Locate the cell with the specified text and output its [x, y] center coordinate. 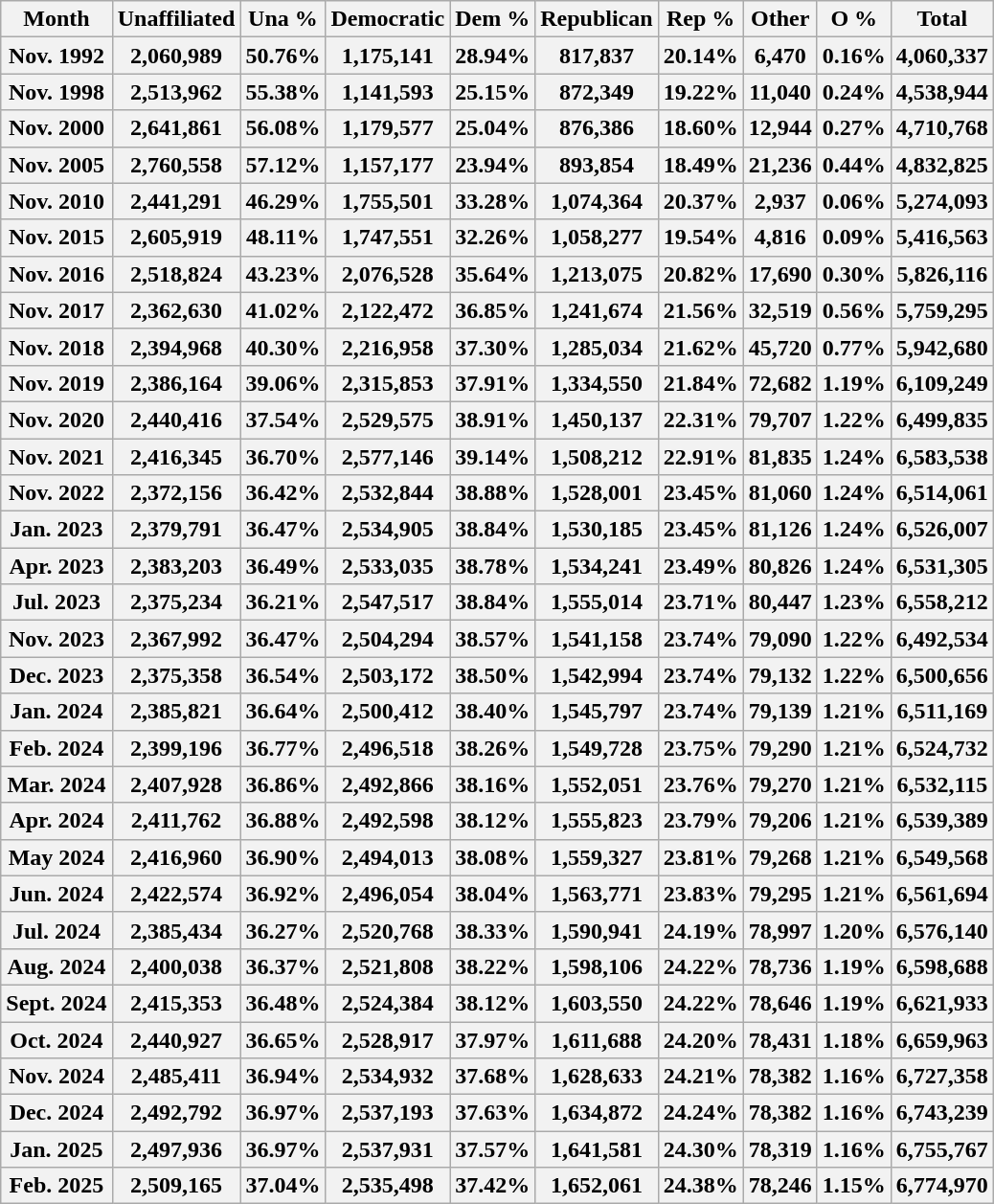
38.57% [492, 639]
56.08% [283, 128]
5,416,563 [942, 238]
1,534,241 [597, 566]
2,504,294 [388, 639]
81,835 [779, 457]
1.20% [854, 930]
1,285,034 [597, 347]
0.16% [854, 56]
35.64% [492, 274]
78,646 [779, 1003]
12,944 [779, 128]
23.49% [701, 566]
36.37% [283, 966]
37.04% [283, 1186]
5,942,680 [942, 347]
Unaffiliated [176, 19]
1,074,364 [597, 201]
32,519 [779, 310]
893,854 [597, 165]
0.24% [854, 92]
1,603,550 [597, 1003]
36.85% [492, 310]
11,040 [779, 92]
Jan. 2024 [56, 712]
2,399,196 [176, 748]
6,727,358 [942, 1077]
80,826 [779, 566]
6,514,061 [942, 493]
2,496,518 [388, 748]
4,816 [779, 238]
2,529,575 [388, 420]
6,109,249 [942, 383]
Dec. 2024 [56, 1113]
37.57% [492, 1149]
Month [56, 19]
Nov. 2015 [56, 238]
36.49% [283, 566]
78,997 [779, 930]
1,530,185 [597, 530]
2,518,824 [176, 274]
0.77% [854, 347]
O % [854, 19]
Oct. 2024 [56, 1039]
37.42% [492, 1186]
78,246 [779, 1186]
33.28% [492, 201]
79,139 [779, 712]
Nov. 2000 [56, 128]
37.30% [492, 347]
36.70% [283, 457]
23.76% [701, 784]
2,500,412 [388, 712]
78,319 [779, 1149]
24.24% [701, 1113]
1,755,501 [388, 201]
19.22% [701, 92]
79,290 [779, 748]
2,383,203 [176, 566]
79,707 [779, 420]
6,526,007 [942, 530]
Nov. 2022 [56, 493]
2,394,968 [176, 347]
2,375,234 [176, 602]
38.26% [492, 748]
872,349 [597, 92]
2,535,498 [388, 1186]
2,372,156 [176, 493]
23.83% [701, 894]
0.06% [854, 201]
79,206 [779, 821]
6,561,694 [942, 894]
36.48% [283, 1003]
38.91% [492, 420]
0.09% [854, 238]
48.11% [283, 238]
22.31% [701, 420]
36.21% [283, 602]
2,416,960 [176, 857]
23.94% [492, 165]
6,492,534 [942, 639]
18.60% [701, 128]
37.68% [492, 1077]
36.90% [283, 857]
36.86% [283, 784]
37.97% [492, 1039]
36.92% [283, 894]
1,528,001 [597, 493]
2,411,762 [176, 821]
6,500,656 [942, 675]
1,641,581 [597, 1149]
2,641,861 [176, 128]
2,440,927 [176, 1039]
2,216,958 [388, 347]
Sept. 2024 [56, 1003]
2,520,768 [388, 930]
37.54% [283, 420]
1.23% [854, 602]
1,549,728 [597, 748]
50.76% [283, 56]
37.91% [492, 383]
36.94% [283, 1077]
1,541,158 [597, 639]
1,598,106 [597, 966]
38.04% [492, 894]
Nov. 2016 [56, 274]
Mar. 2024 [56, 784]
2,537,931 [388, 1149]
46.29% [283, 201]
1,634,872 [597, 1113]
1,542,994 [597, 675]
6,621,933 [942, 1003]
Nov. 2017 [56, 310]
2,577,146 [388, 457]
1,157,177 [388, 165]
2,528,917 [388, 1039]
45,720 [779, 347]
24.38% [701, 1186]
39.14% [492, 457]
79,132 [779, 675]
6,755,767 [942, 1149]
Nov. 2005 [56, 165]
6,774,970 [942, 1186]
20.37% [701, 201]
1,555,823 [597, 821]
1,175,141 [388, 56]
Rep % [701, 19]
6,659,963 [942, 1039]
23.81% [701, 857]
4,832,825 [942, 165]
1,334,550 [597, 383]
Nov. 1998 [56, 92]
2,494,013 [388, 857]
Other [779, 19]
1,611,688 [597, 1039]
72,682 [779, 383]
1,141,593 [388, 92]
Feb. 2024 [56, 748]
2,533,035 [388, 566]
2,415,353 [176, 1003]
79,090 [779, 639]
2,440,416 [176, 420]
25.04% [492, 128]
6,598,688 [942, 966]
21.56% [701, 310]
2,367,992 [176, 639]
Apr. 2024 [56, 821]
20.82% [701, 274]
817,837 [597, 56]
1,179,577 [388, 128]
Jul. 2024 [56, 930]
0.30% [854, 274]
36.65% [283, 1039]
2,534,905 [388, 530]
1,552,051 [597, 784]
Una % [283, 19]
1,213,075 [597, 274]
2,060,989 [176, 56]
876,386 [597, 128]
2,937 [779, 201]
79,270 [779, 784]
23.79% [701, 821]
28.94% [492, 56]
2,385,821 [176, 712]
1,590,941 [597, 930]
2,379,791 [176, 530]
2,547,517 [388, 602]
36.88% [283, 821]
1,652,061 [597, 1186]
18.49% [701, 165]
1.18% [854, 1039]
36.77% [283, 748]
Nov. 2019 [56, 383]
20.14% [701, 56]
2,534,932 [388, 1077]
24.20% [701, 1039]
2,537,193 [388, 1113]
0.27% [854, 128]
2,422,574 [176, 894]
0.56% [854, 310]
1.15% [854, 1186]
25.15% [492, 92]
81,060 [779, 493]
Jun. 2024 [56, 894]
Democratic [388, 19]
2,513,962 [176, 92]
32.26% [492, 238]
1,628,633 [597, 1077]
1,563,771 [597, 894]
38.50% [492, 675]
81,126 [779, 530]
5,759,295 [942, 310]
2,407,928 [176, 784]
Nov. 1992 [56, 56]
38.78% [492, 566]
2,521,808 [388, 966]
Nov. 2010 [56, 201]
May 2024 [56, 857]
4,710,768 [942, 128]
2,362,630 [176, 310]
24.19% [701, 930]
79,295 [779, 894]
1,555,014 [597, 602]
21.84% [701, 383]
6,558,212 [942, 602]
2,492,792 [176, 1113]
2,441,291 [176, 201]
23.71% [701, 602]
Apr. 2023 [56, 566]
Nov. 2021 [56, 457]
21.62% [701, 347]
38.22% [492, 966]
2,492,598 [388, 821]
Total [942, 19]
2,760,558 [176, 165]
2,385,434 [176, 930]
80,447 [779, 602]
2,497,936 [176, 1149]
5,274,093 [942, 201]
Nov. 2024 [56, 1077]
Nov. 2020 [56, 420]
1,058,277 [597, 238]
Jan. 2025 [56, 1149]
1,508,212 [597, 457]
Dec. 2023 [56, 675]
Nov. 2023 [56, 639]
43.23% [283, 274]
2,076,528 [388, 274]
38.08% [492, 857]
36.27% [283, 930]
38.33% [492, 930]
6,743,239 [942, 1113]
2,400,038 [176, 966]
37.63% [492, 1113]
19.54% [701, 238]
55.38% [283, 92]
1,545,797 [597, 712]
38.16% [492, 784]
17,690 [779, 274]
2,503,172 [388, 675]
24.30% [701, 1149]
4,538,944 [942, 92]
1,241,674 [597, 310]
2,492,866 [388, 784]
2,532,844 [388, 493]
78,431 [779, 1039]
6,576,140 [942, 930]
2,375,358 [176, 675]
23.75% [701, 748]
Jul. 2023 [56, 602]
39.06% [283, 383]
1,559,327 [597, 857]
78,736 [779, 966]
0.44% [854, 165]
40.30% [283, 347]
79,268 [779, 857]
Jan. 2023 [56, 530]
Nov. 2018 [56, 347]
1,747,551 [388, 238]
41.02% [283, 310]
2,485,411 [176, 1077]
4,060,337 [942, 56]
38.40% [492, 712]
57.12% [283, 165]
Republican [597, 19]
21,236 [779, 165]
5,826,116 [942, 274]
6,583,538 [942, 457]
6,470 [779, 56]
36.42% [283, 493]
Dem % [492, 19]
2,496,054 [388, 894]
2,122,472 [388, 310]
6,531,305 [942, 566]
6,532,115 [942, 784]
6,539,389 [942, 821]
38.88% [492, 493]
22.91% [701, 457]
1,450,137 [597, 420]
6,524,732 [942, 748]
2,509,165 [176, 1186]
2,386,164 [176, 383]
2,315,853 [388, 383]
6,549,568 [942, 857]
Feb. 2025 [56, 1186]
Aug. 2024 [56, 966]
36.64% [283, 712]
24.21% [701, 1077]
2,605,919 [176, 238]
2,416,345 [176, 457]
6,499,835 [942, 420]
36.54% [283, 675]
6,511,169 [942, 712]
2,524,384 [388, 1003]
